Detect which cell encompasses the target text, then output its (X, Y) center coordinate. 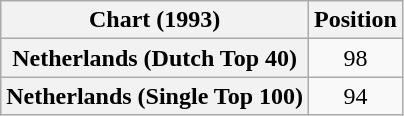
98 (356, 58)
Position (356, 20)
Chart (1993) (155, 20)
94 (356, 96)
Netherlands (Single Top 100) (155, 96)
Netherlands (Dutch Top 40) (155, 58)
